Capture the cell that displays the provided text and extract its [x, y] central coordinate. 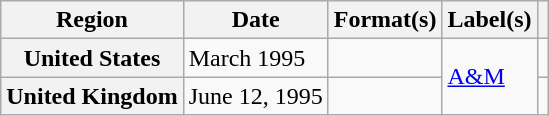
A&M [490, 77]
March 1995 [256, 58]
United Kingdom [92, 96]
June 12, 1995 [256, 96]
Region [92, 20]
Label(s) [490, 20]
Date [256, 20]
Format(s) [385, 20]
United States [92, 58]
